Locate the cell with the specified text and output its [X, Y] center coordinate. 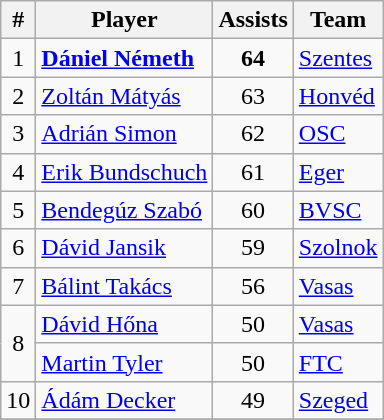
2 [18, 96]
10 [18, 400]
59 [253, 248]
Team [338, 20]
FTC [338, 362]
8 [18, 343]
1 [18, 58]
62 [253, 134]
Szentes [338, 58]
64 [253, 58]
49 [253, 400]
Dávid Hőna [124, 324]
60 [253, 210]
Adrián Simon [124, 134]
6 [18, 248]
5 [18, 210]
Szeged [338, 400]
7 [18, 286]
Bendegúz Szabó [124, 210]
Ádám Decker [124, 400]
Bálint Takács [124, 286]
BVSC [338, 210]
Assists [253, 20]
63 [253, 96]
Dániel Németh [124, 58]
Szolnok [338, 248]
Eger [338, 172]
# [18, 20]
4 [18, 172]
Erik Bundschuch [124, 172]
Honvéd [338, 96]
Player [124, 20]
Dávid Jansik [124, 248]
61 [253, 172]
3 [18, 134]
OSC [338, 134]
Zoltán Mátyás [124, 96]
56 [253, 286]
Martin Tyler [124, 362]
